Find where the given text appears and provide that cell's center as [X, Y] coordinate. 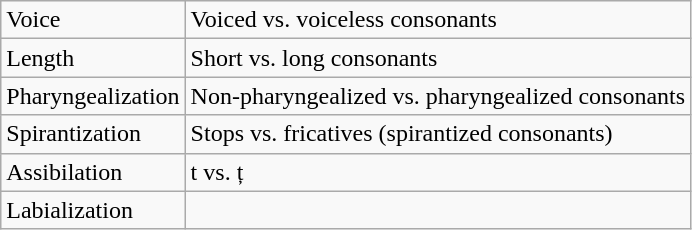
t vs. ț [438, 172]
Short vs. long consonants [438, 58]
Voice [93, 20]
Pharyngealization [93, 96]
Labialization [93, 210]
Spirantization [93, 134]
Stops vs. fricatives (spirantized consonants) [438, 134]
Length [93, 58]
Assibilation [93, 172]
Voiced vs. voiceless consonants [438, 20]
Non-pharyngealized vs. pharyngealized consonants [438, 96]
